Return (X, Y) of the center of cell containing provided text 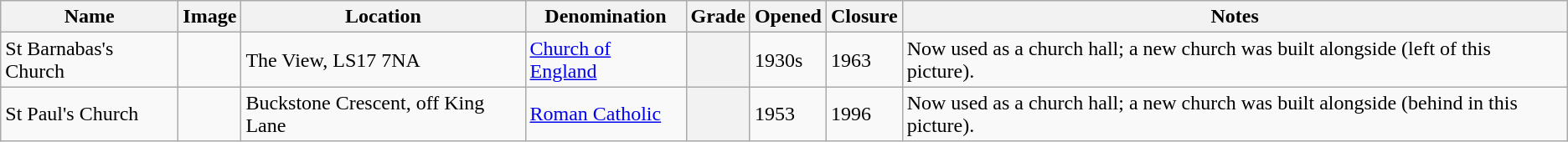
Notes (1235, 17)
1963 (864, 60)
Now used as a church hall; a new church was built alongside (left of this picture). (1235, 60)
Image (209, 17)
Closure (864, 17)
Roman Catholic (606, 114)
Denomination (606, 17)
Location (384, 17)
The View, LS17 7NA (384, 60)
Opened (787, 17)
Grade (718, 17)
Now used as a church hall; a new church was built alongside (behind in this picture). (1235, 114)
Buckstone Crescent, off King Lane (384, 114)
1996 (864, 114)
Church of England (606, 60)
St Paul's Church (90, 114)
St Barnabas's Church (90, 60)
1930s (787, 60)
1953 (787, 114)
Name (90, 17)
